Determine the [x, y] coordinate at the center of the cell enclosing the given text.  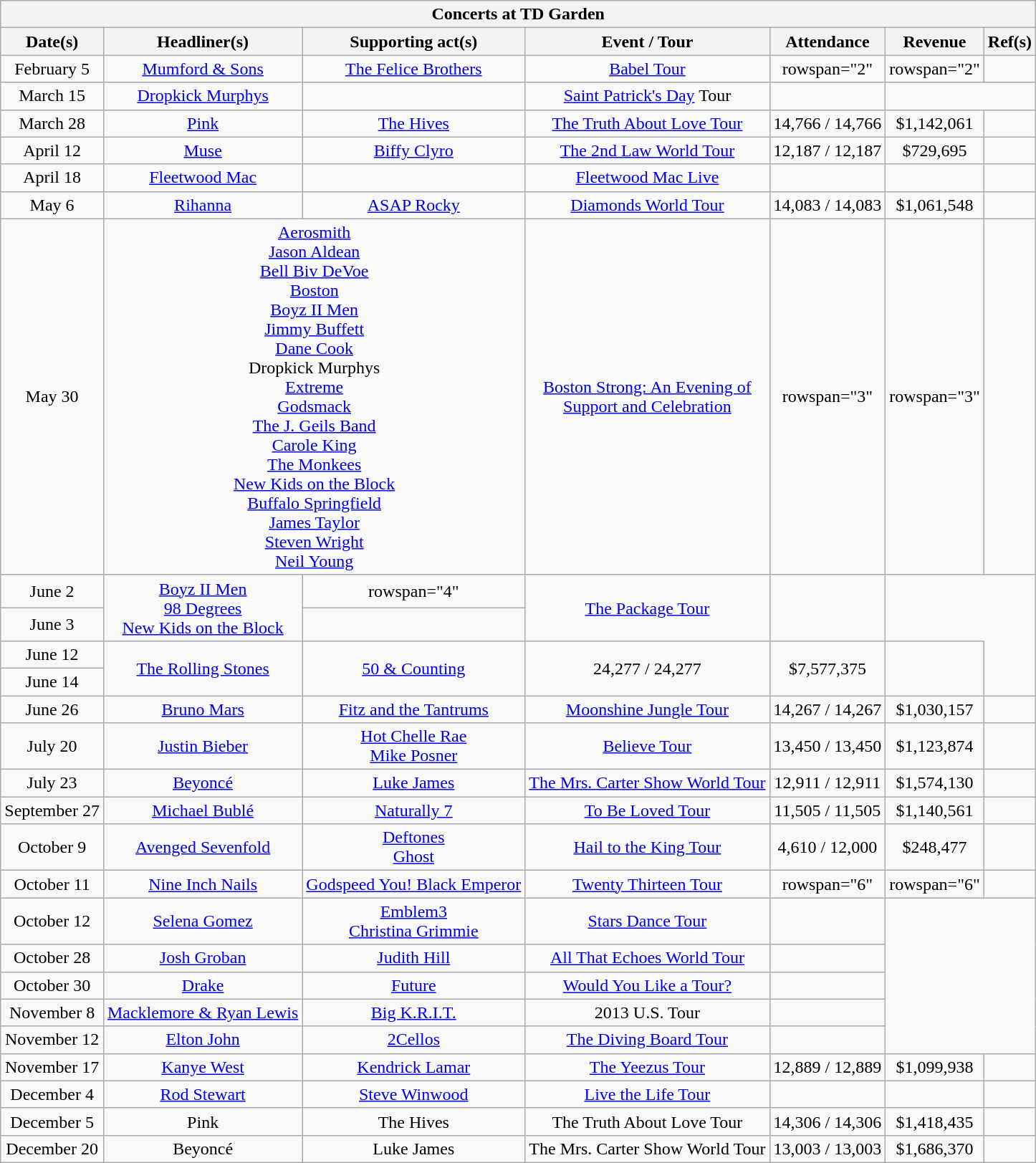
12,187 / 12,187 [828, 150]
2Cellos [414, 1040]
$7,577,375 [828, 668]
April 18 [52, 178]
2013 U.S. Tour [648, 1013]
14,083 / 14,083 [828, 205]
June 14 [52, 681]
50 & Counting [414, 668]
rowspan="4" [414, 591]
October 9 [52, 847]
The Yeezus Tour [648, 1067]
Live the Life Tour [648, 1094]
Big K.R.I.T. [414, 1013]
Saint Patrick's Day Tour [648, 96]
To Be Loved Tour [648, 810]
$1,140,561 [935, 810]
$1,686,370 [935, 1149]
Judith Hill [414, 958]
Emblem3Christina Grimmie [414, 922]
February 5 [52, 69]
September 27 [52, 810]
Fitz and the Tantrums [414, 709]
November 12 [52, 1040]
4,610 / 12,000 [828, 847]
Biffy Clyro [414, 150]
$729,695 [935, 150]
The Package Tour [648, 608]
Stars Dance Tour [648, 922]
11,505 / 11,505 [828, 810]
Drake [202, 985]
The Felice Brothers [414, 69]
Nine Inch Nails [202, 884]
$1,061,548 [935, 205]
Rod Stewart [202, 1094]
14,306 / 14,306 [828, 1121]
The Diving Board Tour [648, 1040]
Justin Bieber [202, 747]
October 11 [52, 884]
Concerts at TD Garden [519, 14]
$1,030,157 [935, 709]
All That Echoes World Tour [648, 958]
Elton John [202, 1040]
December 4 [52, 1094]
October 30 [52, 985]
$1,418,435 [935, 1121]
14,267 / 14,267 [828, 709]
November 8 [52, 1013]
Ref(s) [1009, 42]
Hot Chelle RaeMike Posner [414, 747]
Twenty Thirteen Tour [648, 884]
Hail to the King Tour [648, 847]
March 15 [52, 96]
$1,123,874 [935, 747]
Macklemore & Ryan Lewis [202, 1013]
13,450 / 13,450 [828, 747]
The Rolling Stones [202, 668]
Rihanna [202, 205]
Boston Strong: An Evening ofSupport and Celebration [648, 397]
$1,574,130 [935, 783]
June 3 [52, 624]
Avenged Sevenfold [202, 847]
Revenue [935, 42]
December 20 [52, 1149]
March 28 [52, 123]
Mumford & Sons [202, 69]
Believe Tour [648, 747]
ASAP Rocky [414, 205]
Future [414, 985]
Dropkick Murphys [202, 96]
Event / Tour [648, 42]
May 6 [52, 205]
Supporting act(s) [414, 42]
12,911 / 12,911 [828, 783]
12,889 / 12,889 [828, 1067]
June 2 [52, 591]
November 17 [52, 1067]
December 5 [52, 1121]
The 2nd Law World Tour [648, 150]
$1,099,938 [935, 1067]
Kendrick Lamar [414, 1067]
Josh Groban [202, 958]
$248,477 [935, 847]
Muse [202, 150]
Bruno Mars [202, 709]
Attendance [828, 42]
13,003 / 13,003 [828, 1149]
Selena Gomez [202, 922]
Would You Like a Tour? [648, 985]
Date(s) [52, 42]
October 12 [52, 922]
June 12 [52, 654]
Steve Winwood [414, 1094]
April 12 [52, 150]
June 26 [52, 709]
Moonshine Jungle Tour [648, 709]
May 30 [52, 397]
Diamonds World Tour [648, 205]
Boyz II Men98 DegreesNew Kids on the Block [202, 608]
Kanye West [202, 1067]
Naturally 7 [414, 810]
Michael Bublé [202, 810]
DeftonesGhost [414, 847]
Godspeed You! Black Emperor [414, 884]
July 23 [52, 783]
24,277 / 24,277 [648, 668]
Fleetwood Mac Live [648, 178]
October 28 [52, 958]
July 20 [52, 747]
Headliner(s) [202, 42]
Fleetwood Mac [202, 178]
14,766 / 14,766 [828, 123]
Babel Tour [648, 69]
$1,142,061 [935, 123]
